Determine the (x, y) coordinate at the center of the cell enclosing the given text.  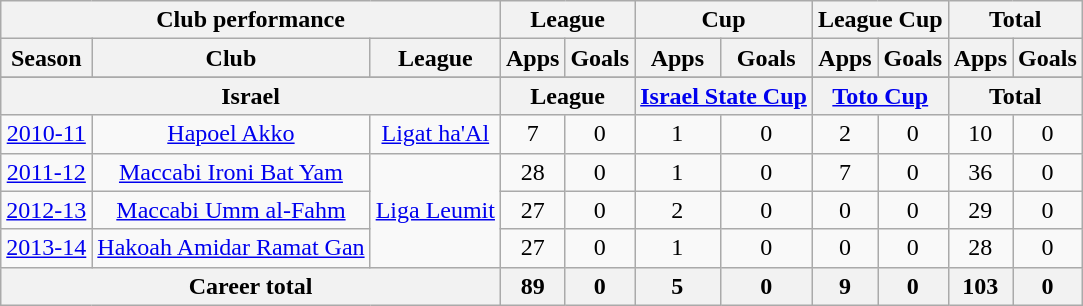
League Cup (880, 20)
2012-13 (46, 210)
Hapoel Akko (231, 134)
Maccabi Umm al-Fahm (231, 210)
Cup (724, 20)
Maccabi Ironi Bat Yam (231, 172)
9 (844, 286)
89 (532, 286)
2011-12 (46, 172)
Ligat ha'Al (435, 134)
Toto Cup (880, 96)
36 (980, 172)
2013-14 (46, 248)
103 (980, 286)
2010-11 (46, 134)
Career total (251, 286)
5 (678, 286)
Hakoah Amidar Ramat Gan (231, 248)
Season (46, 58)
29 (980, 210)
Israel State Cup (724, 96)
Liga Leumit (435, 210)
Club (231, 58)
Club performance (251, 20)
Israel (251, 96)
10 (980, 134)
